Identify which cell holds the provided text, then report its (X, Y) central coordinate. 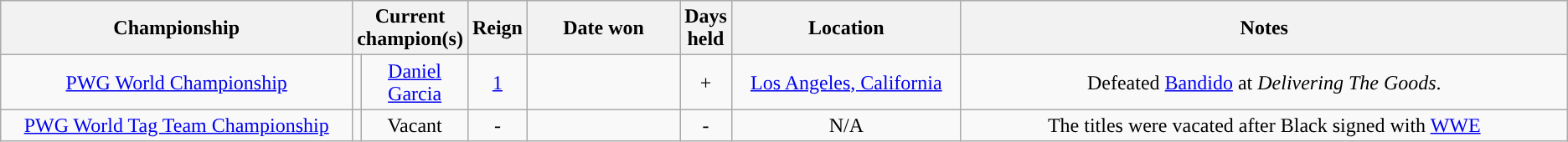
Date won (603, 28)
Vacant (415, 125)
N/A (846, 125)
+ (706, 82)
Daysheld (706, 28)
1 (498, 82)
Defeated Bandido at Delivering The Goods. (1264, 82)
Notes (1264, 28)
PWG World Tag Team Championship (177, 125)
Championship (177, 28)
Los Angeles, California (846, 82)
The titles were vacated after Black signed with WWE (1264, 125)
Current champion(s) (410, 28)
PWG World Championship (177, 82)
Reign (498, 28)
Daniel Garcia (415, 82)
Location (846, 28)
